Provide the (x, y) coordinate of the cell's center where the given text is located.  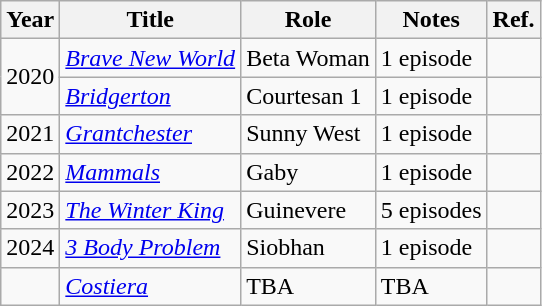
Role (308, 20)
Title (150, 20)
2022 (30, 172)
Grantchester (150, 134)
The Winter King (150, 210)
2024 (30, 248)
Bridgerton (150, 96)
Beta Woman (308, 58)
5 episodes (431, 210)
Siobhan (308, 248)
Year (30, 20)
Notes (431, 20)
Costiera (150, 286)
Guinevere (308, 210)
Gaby (308, 172)
Mammals (150, 172)
2021 (30, 134)
2020 (30, 77)
Courtesan 1 (308, 96)
Sunny West (308, 134)
3 Body Problem (150, 248)
2023 (30, 210)
Brave New World (150, 58)
Ref. (514, 20)
